Determine the [X, Y] coordinate at the center of the cell enclosing the given text.  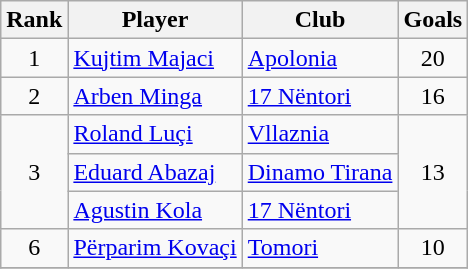
Dinamo Tirana [320, 172]
Vllaznia [320, 134]
Kujtim Majaci [155, 58]
10 [433, 248]
2 [34, 96]
Përparim Kovaçi [155, 248]
Player [155, 20]
13 [433, 172]
6 [34, 248]
Eduard Abazaj [155, 172]
1 [34, 58]
Goals [433, 20]
Apolonia [320, 58]
Club [320, 20]
20 [433, 58]
16 [433, 96]
Roland Luçi [155, 134]
Tomori [320, 248]
Agustin Kola [155, 210]
Arben Minga [155, 96]
Rank [34, 20]
3 [34, 172]
